Detect which cell encompasses the target text, then output its [x, y] center coordinate. 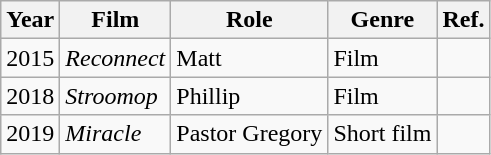
Stroomop [116, 96]
Genre [382, 20]
Ref. [464, 20]
Year [30, 20]
Pastor Gregory [250, 134]
Short film [382, 134]
Phillip [250, 96]
Role [250, 20]
2015 [30, 58]
2019 [30, 134]
2018 [30, 96]
Matt [250, 58]
Miracle [116, 134]
Reconnect [116, 58]
